Extract the [x, y] coordinate from the center of the cell holding the provided text.  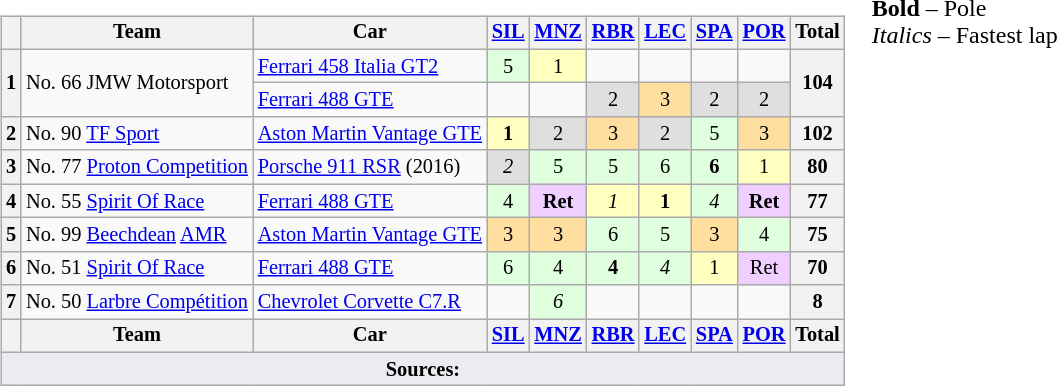
No. 90 TF Sport [137, 134]
No. 66 JMW Motorsport [137, 82]
80 [817, 167]
7 [11, 302]
Chevrolet Corvette C7.R [370, 302]
No. 55 Spirit Of Race [137, 201]
Sources: [422, 369]
Ferrari 458 Italia GT2 [370, 66]
No. 51 Spirit Of Race [137, 268]
77 [817, 201]
8 [817, 302]
70 [817, 268]
No. 99 Beechdean AMR [137, 235]
102 [817, 134]
Porsche 911 RSR (2016) [370, 167]
104 [817, 82]
No. 77 Proton Competition [137, 167]
No. 50 Larbre Compétition [137, 302]
75 [817, 235]
